Return the (X, Y) coordinate for the center point of the cell that contains the specified text.  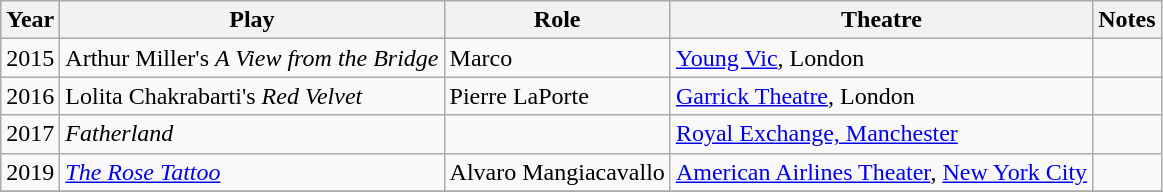
2015 (30, 58)
Theatre (881, 20)
Alvaro Mangiacavallo (557, 172)
American Airlines Theater, New York City (881, 172)
Garrick Theatre, London (881, 96)
Role (557, 20)
Marco (557, 58)
Arthur Miller's A View from the Bridge (252, 58)
Young Vic, London (881, 58)
The Rose Tattoo (252, 172)
2017 (30, 134)
2016 (30, 96)
Royal Exchange, Manchester (881, 134)
Play (252, 20)
Lolita Chakrabarti's Red Velvet (252, 96)
Fatherland (252, 134)
2019 (30, 172)
Year (30, 20)
Notes (1127, 20)
Pierre LaPorte (557, 96)
